Output the (X, Y) coordinate of the center of the cell containing the given text.  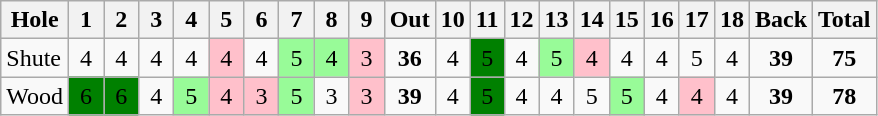
Back (780, 20)
7 (296, 20)
2 (122, 20)
17 (696, 20)
9 (366, 20)
1 (86, 20)
10 (452, 20)
14 (592, 20)
Wood (35, 96)
18 (732, 20)
11 (487, 20)
75 (845, 58)
78 (845, 96)
Shute (35, 58)
15 (626, 20)
16 (662, 20)
36 (410, 58)
Hole (35, 20)
Total (845, 20)
Out (410, 20)
13 (556, 20)
12 (522, 20)
8 (332, 20)
